Provide the (x, y) coordinate of the cell's center where the given text is located.  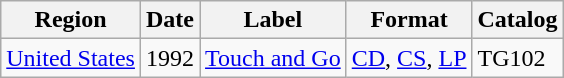
Catalog (518, 20)
Touch and Go (274, 58)
CD, CS, LP (409, 58)
1992 (170, 58)
Date (170, 20)
Format (409, 20)
TG102 (518, 58)
Region (71, 20)
United States (71, 58)
Label (274, 20)
